Locate the cell with the specified text and output its (x, y) center coordinate. 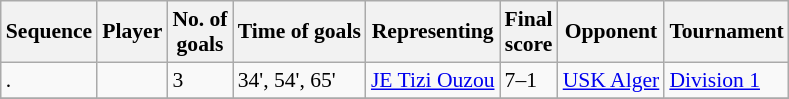
. (49, 80)
Player (132, 32)
Opponent (612, 32)
Division 1 (726, 80)
Time of goals (300, 32)
3 (200, 80)
No. ofgoals (200, 32)
34', 54', 65' (300, 80)
Sequence (49, 32)
Tournament (726, 32)
JE Tizi Ouzou (433, 80)
Finalscore (529, 32)
USK Alger (612, 80)
7–1 (529, 80)
Representing (433, 32)
